Find where the given text appears and provide that cell's center as [X, Y] coordinate. 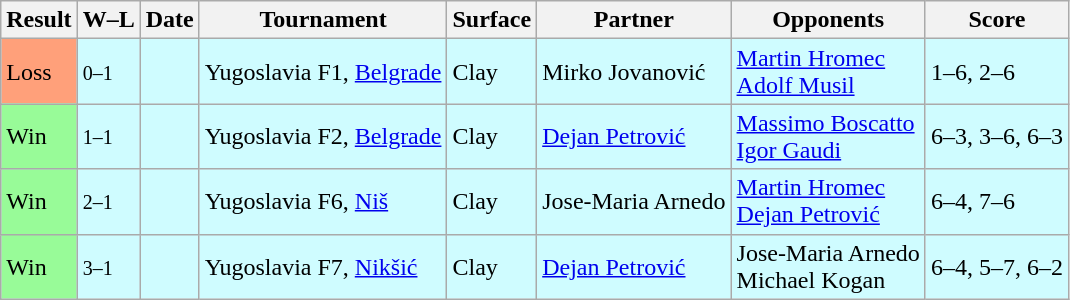
Jose-Maria Arnedo Michael Kogan [828, 266]
Jose-Maria Arnedo [634, 202]
Martin Hromec Adolf Musil [828, 72]
Surface [492, 20]
Tournament [323, 20]
6–4, 5–7, 6–2 [996, 266]
Date [170, 20]
0–1 [108, 72]
6–4, 7–6 [996, 202]
Opponents [828, 20]
1–6, 2–6 [996, 72]
Massimo Boscatto Igor Gaudi [828, 136]
2–1 [108, 202]
Martin Hromec Dejan Petrović [828, 202]
Score [996, 20]
1–1 [108, 136]
Yugoslavia F7, Nikšić [323, 266]
Result [39, 20]
Loss [39, 72]
3–1 [108, 266]
Mirko Jovanović [634, 72]
Yugoslavia F1, Belgrade [323, 72]
Yugoslavia F2, Belgrade [323, 136]
6–3, 3–6, 6–3 [996, 136]
Partner [634, 20]
W–L [108, 20]
Yugoslavia F6, Niš [323, 202]
